Return the (x, y) coordinate for the center point of the cell that contains the specified text.  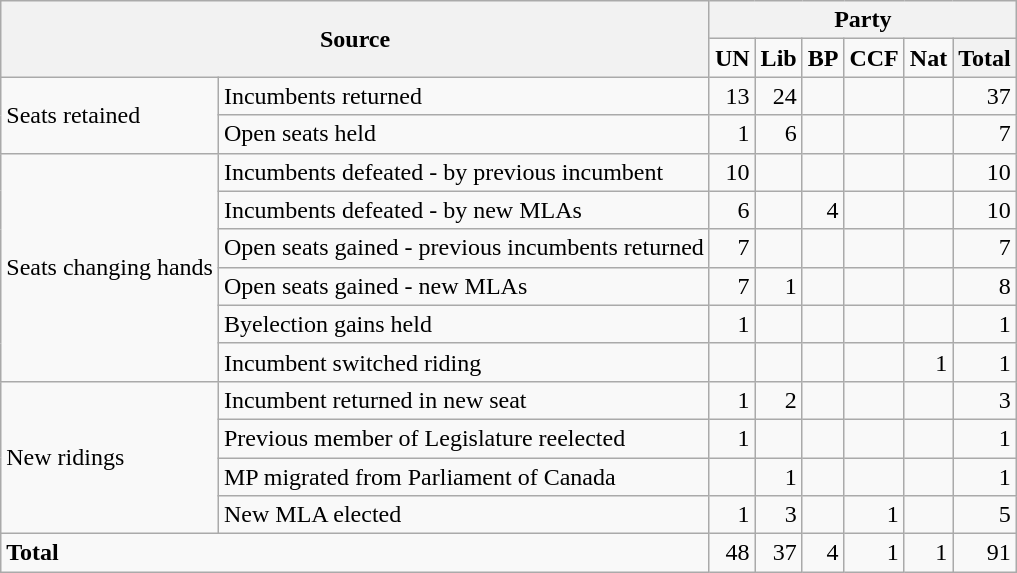
91 (985, 553)
UN (732, 58)
New ridings (110, 457)
48 (732, 553)
2 (778, 400)
24 (778, 96)
Seats changing hands (110, 267)
MP migrated from Parliament of Canada (464, 477)
New MLA elected (464, 515)
13 (732, 96)
Incumbents defeated - by new MLAs (464, 210)
Byelection gains held (464, 324)
5 (985, 515)
Seats retained (110, 115)
Incumbents returned (464, 96)
Previous member of Legislature reelected (464, 438)
Party (862, 20)
Source (356, 39)
Incumbent switched riding (464, 362)
Open seats gained - new MLAs (464, 286)
Open seats held (464, 134)
Open seats gained - previous incumbents returned (464, 248)
Incumbent returned in new seat (464, 400)
Lib (778, 58)
Incumbents defeated - by previous incumbent (464, 172)
8 (985, 286)
CCF (874, 58)
Nat (928, 58)
BP (823, 58)
